Search for the cell housing the specified text and yield its [x, y] center coordinate. 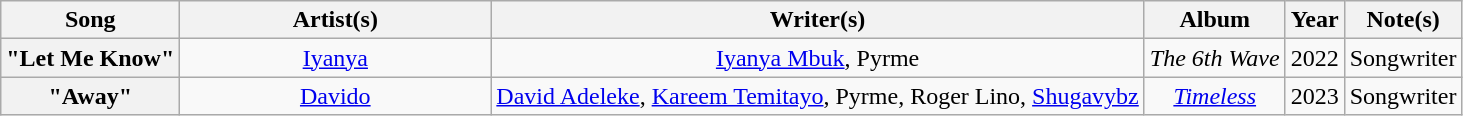
The 6th Wave [1214, 58]
Year [1314, 20]
"Away" [90, 96]
Davido [336, 96]
Iyanya [336, 58]
2022 [1314, 58]
Album [1214, 20]
Writer(s) [818, 20]
Timeless [1214, 96]
David Adeleke, Kareem Temitayo, Pyrme, Roger Lino, Shugavybz [818, 96]
Note(s) [1403, 20]
Song [90, 20]
Iyanya Mbuk, Pyrme [818, 58]
2023 [1314, 96]
Artist(s) [336, 20]
"Let Me Know" [90, 58]
